For the text-containing cell, return its midpoint in (x, y) coordinate format. 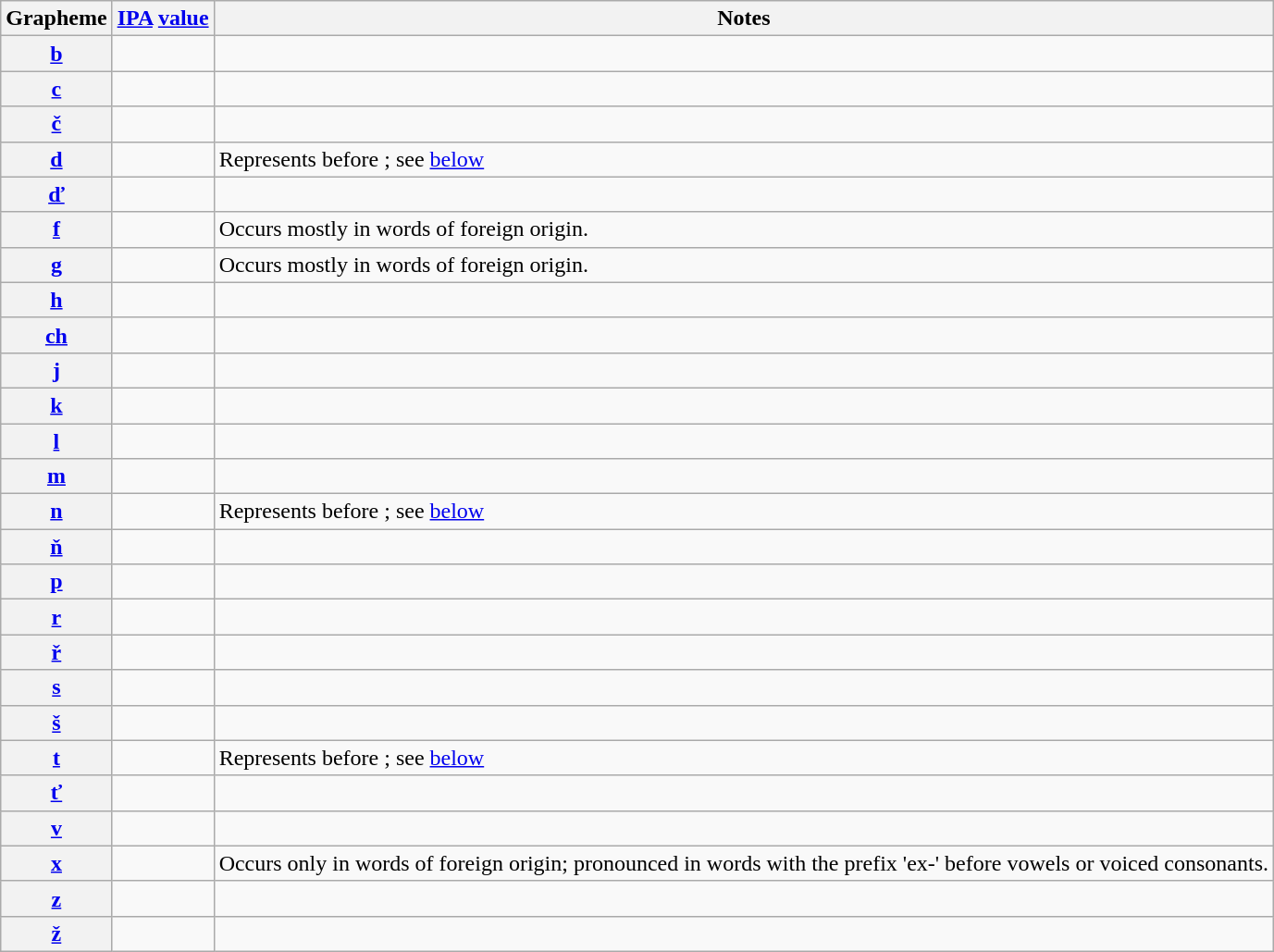
j (56, 370)
x (56, 863)
d (56, 159)
ž (56, 933)
f (56, 229)
Notes (744, 19)
r (56, 617)
m (56, 476)
b (56, 54)
IPA value (163, 19)
š (56, 723)
ť (56, 793)
ch (56, 335)
l (56, 441)
c (56, 89)
Grapheme (56, 19)
t (56, 758)
g (56, 265)
Occurs only in words of foreign origin; pronounced in words with the prefix 'ex-' before vowels or voiced consonants. (744, 863)
h (56, 300)
ň (56, 547)
n (56, 512)
ř (56, 652)
ď (56, 194)
v (56, 828)
s (56, 687)
p (56, 582)
k (56, 405)
č (56, 124)
z (56, 898)
